Return (X, Y) of the center of cell containing provided text 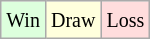
Win (24, 20)
Loss (126, 20)
Draw (72, 20)
